Return the (x, y) coordinate for the center point of the cell that contains the specified text.  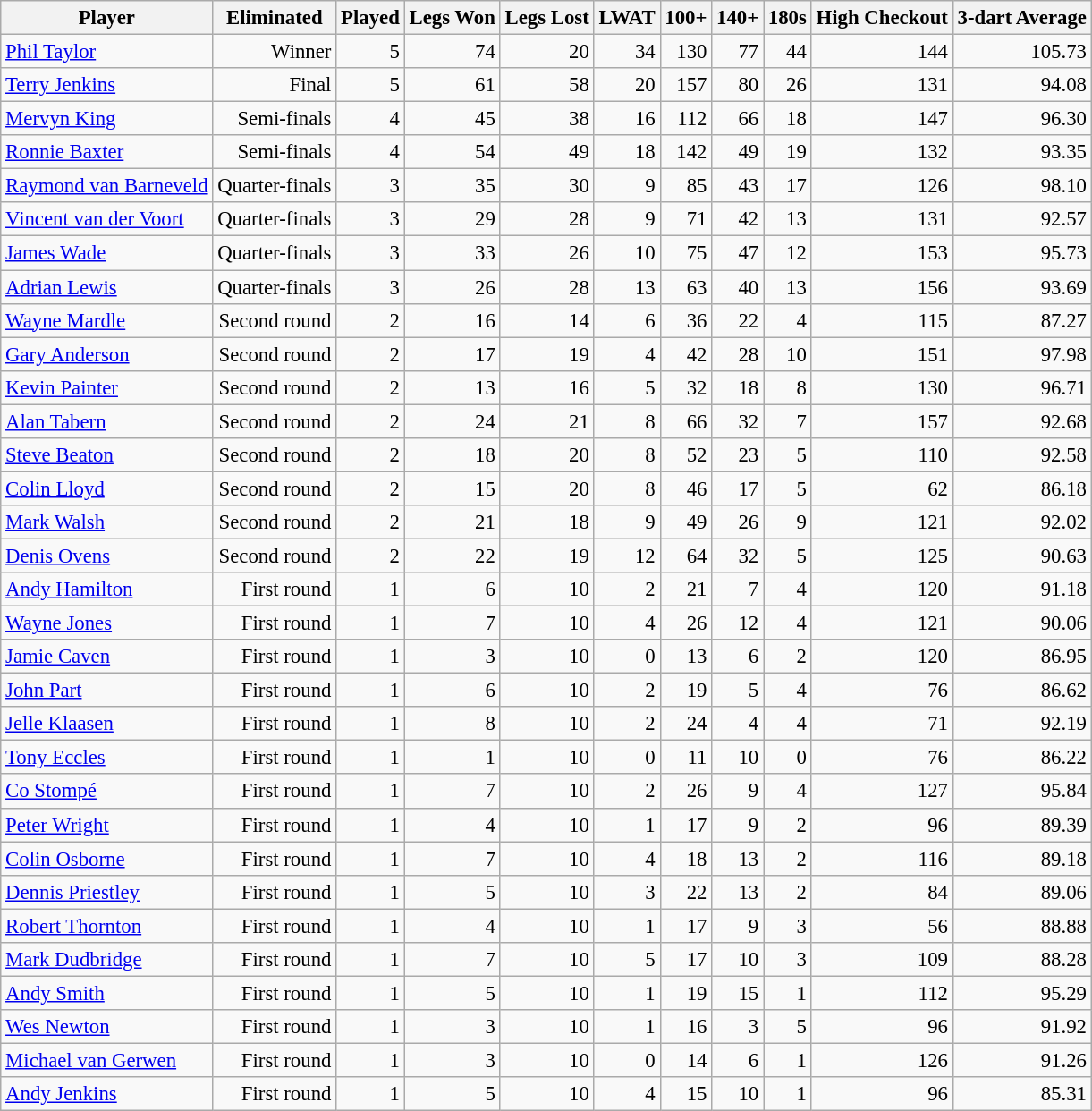
Eliminated (275, 18)
96.71 (1021, 387)
90.63 (1021, 555)
Mark Walsh (107, 522)
132 (882, 152)
80 (738, 85)
Ronnie Baxter (107, 152)
140+ (738, 18)
88.88 (1021, 926)
Robert Thornton (107, 926)
62 (882, 488)
Tony Eccles (107, 758)
30 (547, 186)
Alan Tabern (107, 421)
Jelle Klaasen (107, 724)
Adrian Lewis (107, 287)
56 (882, 926)
61 (453, 85)
29 (453, 219)
Colin Lloyd (107, 488)
Wayne Mardle (107, 320)
33 (453, 253)
127 (882, 792)
Andy Hamilton (107, 589)
Terry Jenkins (107, 85)
Legs Lost (547, 18)
Player (107, 18)
91.18 (1021, 589)
Gary Anderson (107, 354)
100+ (686, 18)
Mervyn King (107, 119)
144 (882, 52)
105.73 (1021, 52)
Vincent van der Voort (107, 219)
43 (738, 186)
Dennis Priestley (107, 892)
151 (882, 354)
85 (686, 186)
92.57 (1021, 219)
93.69 (1021, 287)
Winner (275, 52)
Peter Wright (107, 825)
Jamie Caven (107, 657)
63 (686, 287)
46 (686, 488)
54 (453, 152)
89.18 (1021, 859)
John Part (107, 691)
Steve Beaton (107, 455)
115 (882, 320)
3-dart Average (1021, 18)
97.98 (1021, 354)
89.06 (1021, 892)
James Wade (107, 253)
86.62 (1021, 691)
Denis Ovens (107, 555)
92.58 (1021, 455)
87.27 (1021, 320)
91.26 (1021, 1060)
Michael van Gerwen (107, 1060)
84 (882, 892)
75 (686, 253)
95.29 (1021, 993)
23 (738, 455)
LWAT (627, 18)
180s (788, 18)
44 (788, 52)
86.95 (1021, 657)
74 (453, 52)
96.30 (1021, 119)
35 (453, 186)
Andy Smith (107, 993)
47 (738, 253)
34 (627, 52)
High Checkout (882, 18)
Mark Dudbridge (107, 960)
64 (686, 555)
95.73 (1021, 253)
88.28 (1021, 960)
Wayne Jones (107, 623)
153 (882, 253)
58 (547, 85)
109 (882, 960)
77 (738, 52)
90.06 (1021, 623)
52 (686, 455)
36 (686, 320)
147 (882, 119)
156 (882, 287)
Phil Taylor (107, 52)
94.08 (1021, 85)
110 (882, 455)
Colin Osborne (107, 859)
116 (882, 859)
142 (686, 152)
Played (370, 18)
89.39 (1021, 825)
11 (686, 758)
91.92 (1021, 1027)
85.31 (1021, 1094)
125 (882, 555)
Wes Newton (107, 1027)
Andy Jenkins (107, 1094)
40 (738, 287)
Legs Won (453, 18)
93.35 (1021, 152)
92.02 (1021, 522)
86.18 (1021, 488)
38 (547, 119)
98.10 (1021, 186)
95.84 (1021, 792)
Kevin Painter (107, 387)
45 (453, 119)
86.22 (1021, 758)
Final (275, 85)
Raymond van Barneveld (107, 186)
92.19 (1021, 724)
92.68 (1021, 421)
Co Stompé (107, 792)
